Return (X, Y) of the center of cell containing provided text 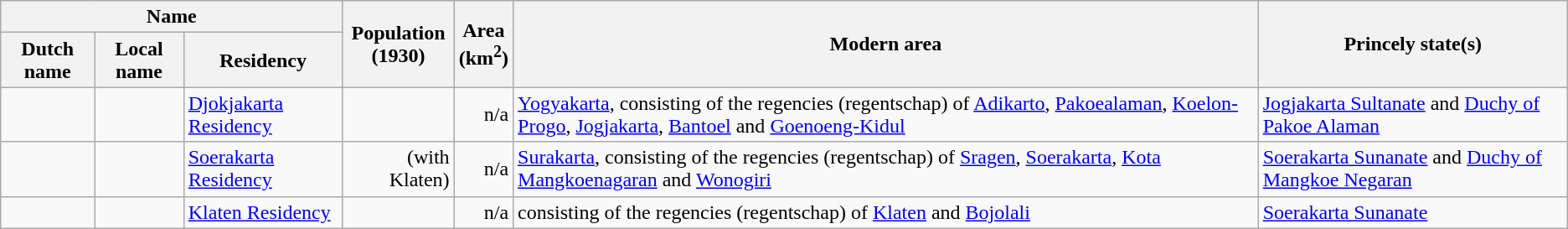
Klaten Residency (263, 212)
Surakarta, consisting of the regencies (regentschap) of Sragen, Soerakarta, Kota Mangkoenagaran and Wonogiri (886, 169)
Djokjakarta Residency (263, 114)
Modern area (886, 44)
Local name (139, 60)
Population(1930) (399, 44)
(with Klaten) (399, 169)
Residency (263, 60)
Princely state(s) (1412, 44)
consisting of the regencies (regentschap) of Klaten and Bojolali (886, 212)
Soerakarta Sunanate (1412, 212)
Dutch name (48, 60)
Jogjakarta Sultanate and Duchy of Pakoe Alaman (1412, 114)
Area(km2) (483, 44)
Name (172, 17)
Yogyakarta, consisting of the regencies (regentschap) of Adikarto, Pakoealaman, Koelon-Progo, Jogjakarta, Bantoel and Goenoeng-Kidul (886, 114)
Soerakarta Sunanate and Duchy of Mangkoe Negaran (1412, 169)
Soerakarta Residency (263, 169)
